Scan for the cell matching the given text and deliver its (x, y) coordinate at center. 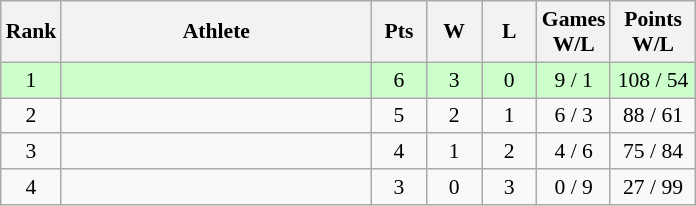
Rank (32, 32)
Athlete (216, 32)
PointsW/L (652, 32)
75 / 84 (652, 152)
9 / 1 (574, 80)
88 / 61 (652, 116)
6 (398, 80)
4 / 6 (574, 152)
W (454, 32)
6 / 3 (574, 116)
108 / 54 (652, 80)
Pts (398, 32)
0 / 9 (574, 187)
5 (398, 116)
27 / 99 (652, 187)
GamesW/L (574, 32)
L (510, 32)
